Scan for the cell matching the given text and deliver its [X, Y] coordinate at center. 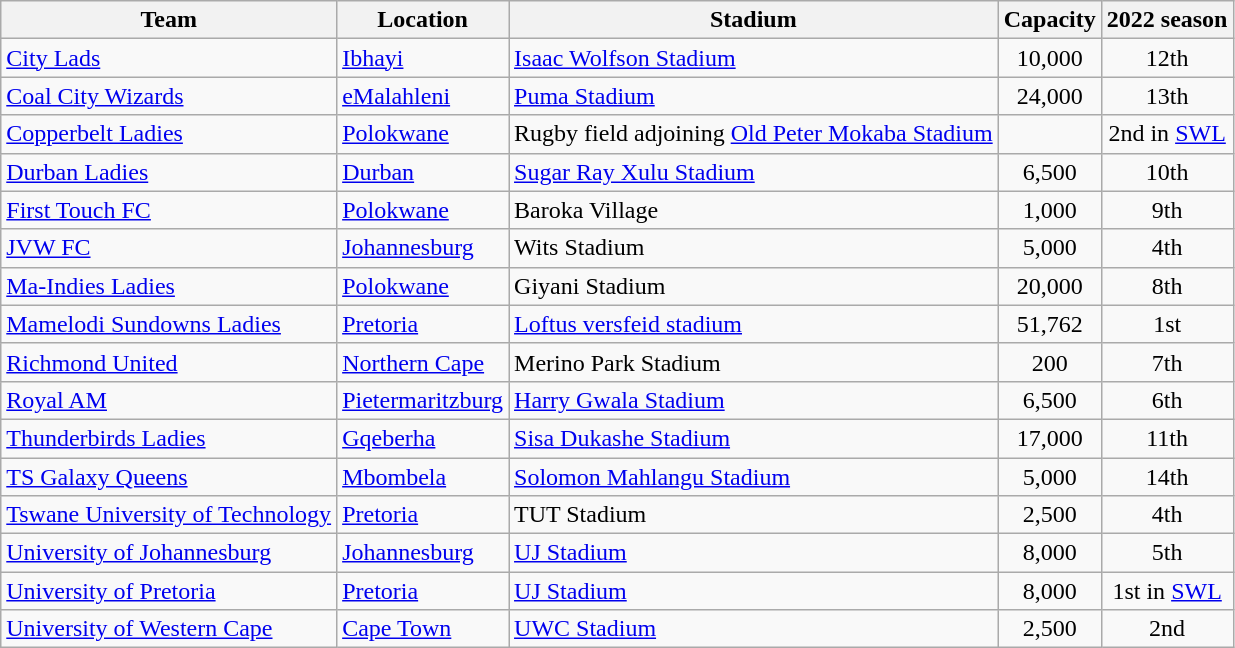
200 [1050, 362]
8th [1167, 286]
First Touch FC [169, 210]
Durban [423, 172]
Capacity [1050, 20]
Sugar Ray Xulu Stadium [754, 172]
Mamelodi Sundowns Ladies [169, 324]
Location [423, 20]
Gqeberha [423, 438]
Team [169, 20]
Baroka Village [754, 210]
Pietermaritzburg [423, 400]
5th [1167, 553]
Rugby field adjoining Old Peter Mokaba Stadium [754, 134]
1st in SWL [1167, 591]
JVW FC [169, 248]
Richmond United [169, 362]
Mbombela [423, 477]
10th [1167, 172]
Copperbelt Ladies [169, 134]
Harry Gwala Stadium [754, 400]
Giyani Stadium [754, 286]
Stadium [754, 20]
9th [1167, 210]
Ibhayi [423, 58]
2022 season [1167, 20]
University of Johannesburg [169, 553]
Loftus versfeid stadium [754, 324]
Northern Cape [423, 362]
12th [1167, 58]
1,000 [1050, 210]
University of Western Cape [169, 629]
Thunderbirds Ladies [169, 438]
Durban Ladies [169, 172]
20,000 [1050, 286]
City Lads [169, 58]
Puma Stadium [754, 96]
2nd in SWL [1167, 134]
10,000 [1050, 58]
Cape Town [423, 629]
eMalahleni [423, 96]
7th [1167, 362]
TS Galaxy Queens [169, 477]
51,762 [1050, 324]
Solomon Mahlangu Stadium [754, 477]
Merino Park Stadium [754, 362]
13th [1167, 96]
Wits Stadium [754, 248]
Coal City Wizards [169, 96]
Sisa Dukashe Stadium [754, 438]
14th [1167, 477]
Ma-Indies Ladies [169, 286]
17,000 [1050, 438]
6th [1167, 400]
Tswane University of Technology [169, 515]
Isaac Wolfson Stadium [754, 58]
2nd [1167, 629]
Royal AM [169, 400]
11th [1167, 438]
University of Pretoria [169, 591]
TUT Stadium [754, 515]
24,000 [1050, 96]
UWC Stadium [754, 629]
1st [1167, 324]
